Return the [x, y] coordinate for the center point of the cell that contains the specified text.  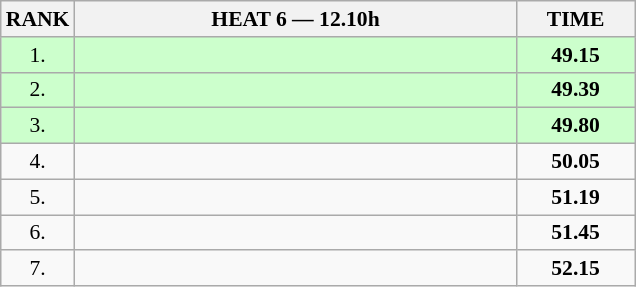
49.39 [576, 90]
51.19 [576, 197]
2. [38, 90]
49.15 [576, 55]
TIME [576, 19]
1. [38, 55]
6. [38, 233]
RANK [38, 19]
50.05 [576, 162]
7. [38, 269]
3. [38, 126]
51.45 [576, 233]
4. [38, 162]
HEAT 6 — 12.10h [295, 19]
5. [38, 197]
49.80 [576, 126]
52.15 [576, 269]
